Determine the (x, y) coordinate at the center of the cell enclosing the given text.  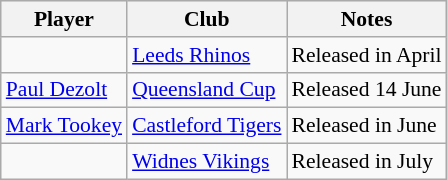
Widnes Vikings (206, 162)
Leeds Rhinos (206, 55)
Released in April (367, 55)
Paul Dezolt (64, 90)
Player (64, 19)
Notes (367, 19)
Released in July (367, 162)
Queensland Cup (206, 90)
Club (206, 19)
Released in June (367, 126)
Mark Tookey (64, 126)
Castleford Tigers (206, 126)
Released 14 June (367, 90)
